Scan for the cell matching the given text and deliver its (x, y) coordinate at center. 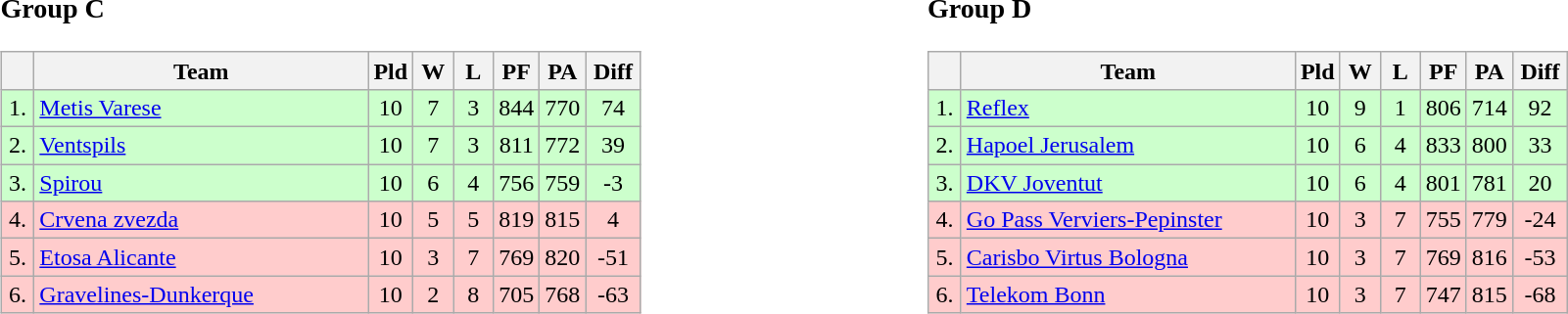
-68 (1540, 294)
-51 (613, 257)
DKV Joventut (1128, 183)
705 (517, 294)
-53 (1540, 257)
801 (1444, 183)
Metis Varese (202, 108)
Carisbo Virtus Bologna (1128, 257)
781 (1489, 183)
779 (1489, 220)
819 (517, 220)
Crvena zvezda (202, 220)
2 (433, 294)
Hapoel Jerusalem (1128, 146)
747 (1444, 294)
92 (1540, 108)
-3 (613, 183)
811 (517, 146)
Spirou (202, 183)
Telekom Bonn (1128, 294)
Reflex (1128, 108)
Etosa Alicante (202, 257)
772 (562, 146)
833 (1444, 146)
-63 (613, 294)
8 (474, 294)
768 (562, 294)
74 (613, 108)
1 (1401, 108)
39 (613, 146)
755 (1444, 220)
844 (517, 108)
9 (1359, 108)
820 (562, 257)
33 (1540, 146)
770 (562, 108)
800 (1489, 146)
20 (1540, 183)
756 (517, 183)
-24 (1540, 220)
Gravelines-Dunkerque (202, 294)
806 (1444, 108)
816 (1489, 257)
759 (562, 183)
Go Pass Verviers-Pepinster (1128, 220)
Ventspils (202, 146)
714 (1489, 108)
